Scan for the cell matching the given text and deliver its (x, y) coordinate at center. 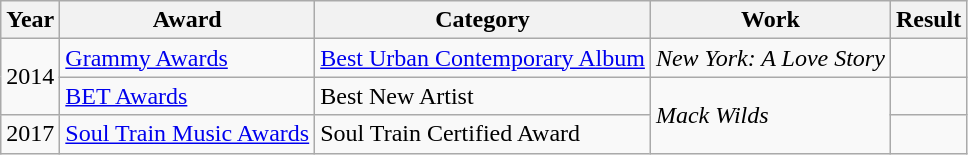
New York: A Love Story (770, 58)
Result (928, 20)
Best Urban Contemporary Album (483, 58)
Mack Wilds (770, 115)
Year (30, 20)
Soul Train Music Awards (188, 134)
Soul Train Certified Award (483, 134)
BET Awards (188, 96)
2017 (30, 134)
Award (188, 20)
2014 (30, 77)
Work (770, 20)
Grammy Awards (188, 58)
Best New Artist (483, 96)
Category (483, 20)
